Scan for the cell matching the given text and deliver its (x, y) coordinate at center. 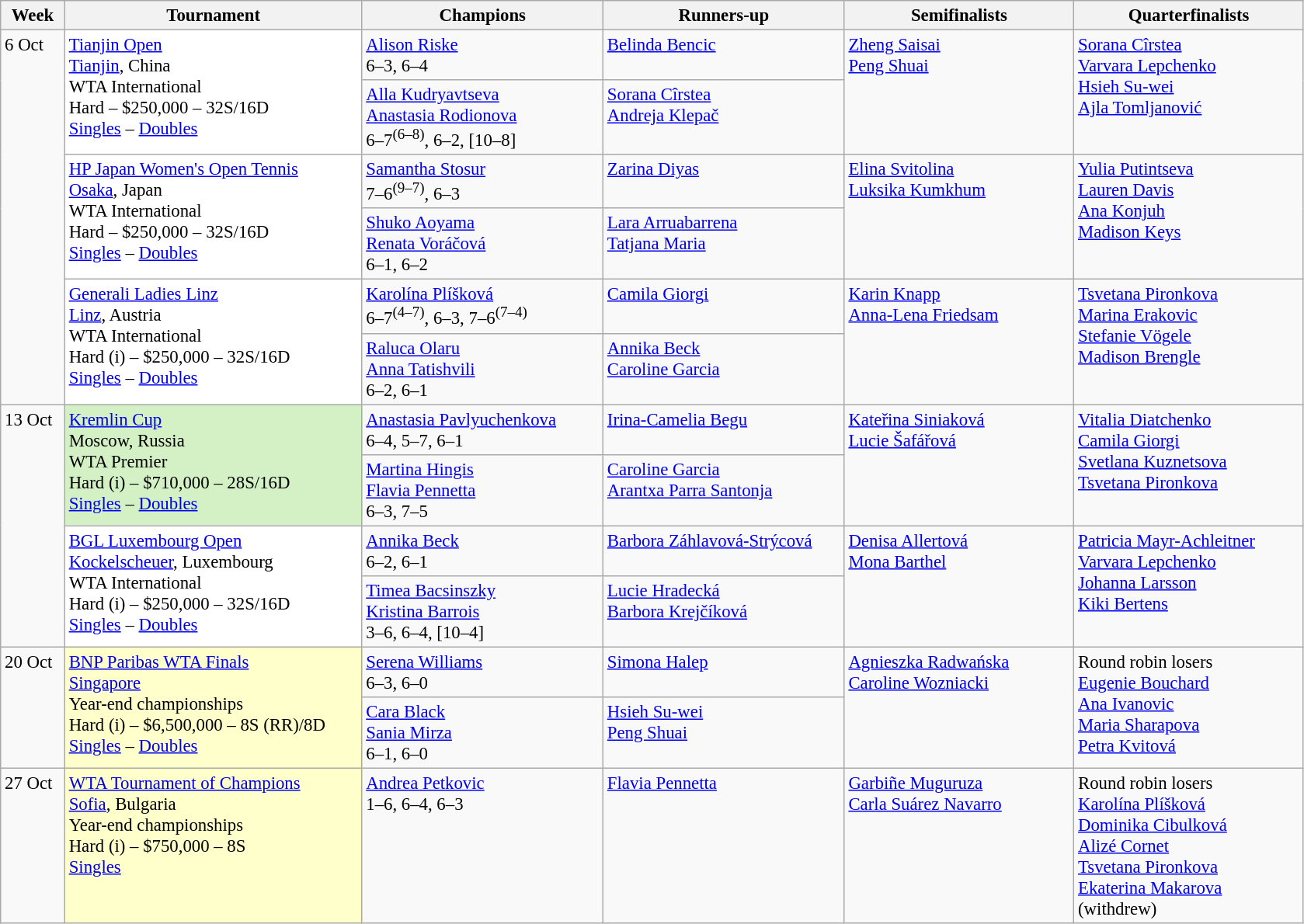
Sorana Cîrstea Varvara Lepchenko Hsieh Su-wei Ajla Tomljanović (1189, 93)
Karin Knapp Anna-Lena Friedsam (959, 342)
Annika Beck 6–2, 6–1 (483, 551)
BNP Paribas WTA Finals Singapore Year-end championships Hard (i) – $6,500,000 – 8S (RR)/8D Singles – Doubles (213, 707)
WTA Tournament of Champions Sofia, Bulgaria Year-end championships Hard (i) – $750,000 – 8S Singles (213, 846)
Cara Black Sania Mirza6–1, 6–0 (483, 733)
Irina-Camelia Begu (724, 430)
HP Japan Women's Open Tennis Osaka, Japan WTA International Hard – $250,000 – 32S/16D Singles – Doubles (213, 217)
BGL Luxembourg Open Kockelscheuer, Luxembourg WTA International Hard (i) – $250,000 – 32S/16D Singles – Doubles (213, 586)
Alison Riske 6–3, 6–4 (483, 56)
Kateřina Siniaková Lucie Šafářová (959, 465)
Martina Hingis Flavia Pennetta 6–3, 7–5 (483, 490)
Andrea Petkovic 1–6, 6–4, 6–3 (483, 846)
Champions (483, 16)
Semifinalists (959, 16)
Simona Halep (724, 672)
6 Oct (33, 217)
Lara Arruabarrena Tatjana Maria (724, 244)
Zheng Saisai Peng Shuai (959, 93)
Raluca Olaru Anna Tatishvili 6–2, 6–1 (483, 369)
Camila Giorgi (724, 306)
Samantha Stosur 7–6(9–7), 6–3 (483, 182)
Zarina Diyas (724, 182)
Timea Bacsinszky Kristina Barrois 3–6, 6–4, [10–4] (483, 612)
Kremlin Cup Moscow, Russia WTA Premier Hard (i) – $710,000 – 28S/16D Singles – Doubles (213, 465)
Vitalia Diatchenko Camila Giorgi Svetlana Kuznetsova Tsvetana Pironkova (1189, 465)
Generali Ladies Linz Linz, Austria WTA International Hard (i) – $250,000 – 32S/16D Singles – Doubles (213, 342)
Garbiñe Muguruza Carla Suárez Navarro (959, 846)
Belinda Bencic (724, 56)
Tianjin Open Tianjin, China WTA International Hard – $250,000 – 32S/16D Singles – Doubles (213, 93)
Shuko Aoyama Renata Voráčová 6–1, 6–2 (483, 244)
Tournament (213, 16)
13 Oct (33, 526)
Yulia Putintseva Lauren Davis Ana Konjuh Madison Keys (1189, 217)
Denisa Allertová Mona Barthel (959, 586)
Lucie Hradecká Barbora Krejčíková (724, 612)
27 Oct (33, 846)
Round robin losers Karolína Plíšková Dominika Cibulková Alizé Cornet Tsvetana Pironkova Ekaterina Makarova (withdrew) (1189, 846)
Agnieszka Radwańska Caroline Wozniacki (959, 707)
Week (33, 16)
Barbora Záhlavová-Strýcová (724, 551)
Tsvetana Pironkova Marina Erakovic Stefanie Vögele Madison Brengle (1189, 342)
Karolína Plíšková 6–7(4–7), 6–3, 7–6(7–4) (483, 306)
Patricia Mayr-Achleitner Varvara Lepchenko Johanna Larsson Kiki Bertens (1189, 586)
Alla Kudryavtseva Anastasia Rodionova 6–7(6–8), 6–2, [10–8] (483, 117)
Quarterfinalists (1189, 16)
20 Oct (33, 707)
Caroline Garcia Arantxa Parra Santonja (724, 490)
Sorana Cîrstea Andreja Klepač (724, 117)
Runners-up (724, 16)
Flavia Pennetta (724, 846)
Annika Beck Caroline Garcia (724, 369)
Elina Svitolina Luksika Kumkhum (959, 217)
Anastasia Pavlyuchenkova6–4, 5–7, 6–1 (483, 430)
Serena Williams 6–3, 6–0 (483, 672)
Round robin losers Eugenie Bouchard Ana Ivanovic Maria Sharapova Petra Kvitová (1189, 707)
Hsieh Su-wei Peng Shuai (724, 733)
